Extract the (X, Y) coordinate from the center of the cell holding the provided text.  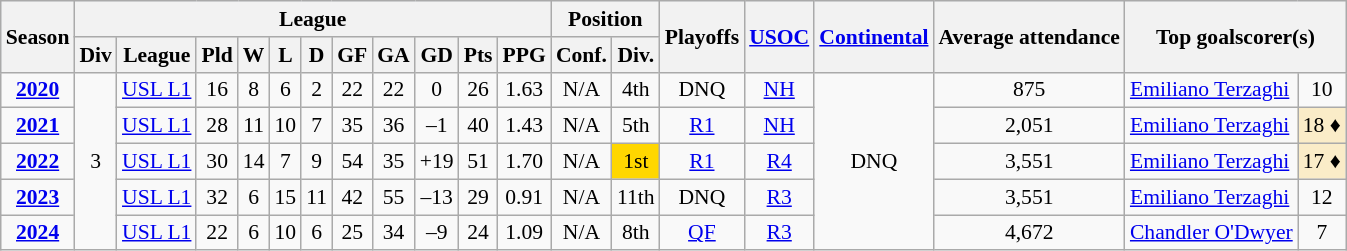
34 (394, 233)
–13 (437, 197)
25 (352, 233)
8th (636, 233)
2,051 (1030, 126)
USOC (779, 36)
Average attendance (1030, 36)
1st (636, 162)
54 (352, 162)
W (254, 55)
GD (437, 55)
24 (478, 233)
Div. (636, 55)
14 (254, 162)
875 (1030, 90)
Pld (216, 55)
8 (254, 90)
12 (1322, 197)
R4 (779, 162)
–1 (437, 126)
Position (606, 19)
Season (38, 36)
0 (437, 90)
30 (216, 162)
17 ♦ (1322, 162)
Pts (478, 55)
16 (216, 90)
29 (478, 197)
26 (478, 90)
2022 (38, 162)
2021 (38, 126)
36 (394, 126)
32 (216, 197)
1.09 (524, 233)
2020 (38, 90)
4th (636, 90)
1.70 (524, 162)
15 (286, 197)
QF (702, 233)
Playoffs (702, 36)
51 (478, 162)
5th (636, 126)
Chandler O'Dwyer (1212, 233)
GF (352, 55)
40 (478, 126)
28 (216, 126)
Div (96, 55)
18 ♦ (1322, 126)
GA (394, 55)
2024 (38, 233)
1.43 (524, 126)
42 (352, 197)
L (286, 55)
–9 (437, 233)
PPG (524, 55)
Conf. (582, 55)
Continental (874, 36)
1.63 (524, 90)
D (316, 55)
Top goalscorer(s) (1236, 36)
2 (316, 90)
55 (394, 197)
0.91 (524, 197)
+19 (437, 162)
3 (96, 161)
4,672 (1030, 233)
2023 (38, 197)
9 (316, 162)
11th (636, 197)
